Extract the [X, Y] coordinate from the center of the cell holding the provided text.  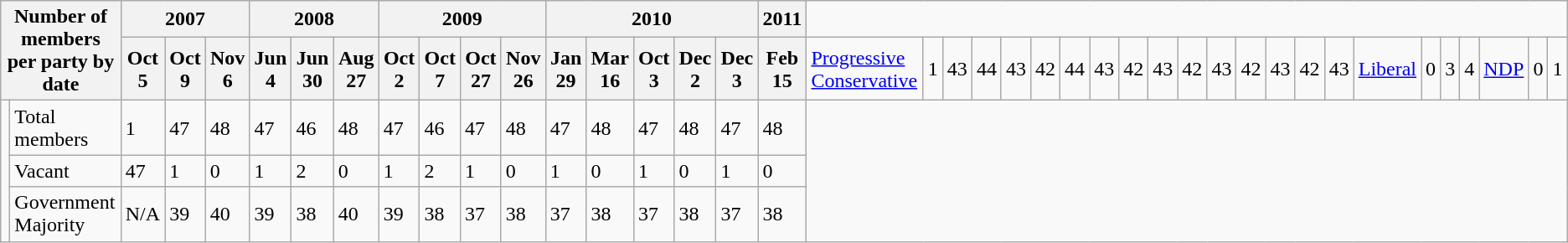
Oct 27 [481, 69]
Jan 29 [566, 69]
Jun 4 [271, 69]
Nov 6 [228, 69]
NDP [1504, 69]
N/A [142, 215]
Dec 3 [737, 69]
Nov 26 [523, 69]
Dec 2 [695, 69]
2010 [652, 19]
Jun 30 [312, 69]
Oct 3 [653, 69]
Vacant [65, 171]
3 [1451, 69]
Number of membersper party by date [60, 50]
2007 [185, 19]
Oct 2 [399, 69]
Aug 27 [356, 69]
Total members [65, 127]
Oct 9 [186, 69]
2009 [462, 19]
4 [1469, 69]
Oct 5 [142, 69]
Oct 7 [441, 69]
2011 [782, 19]
2008 [314, 19]
Mar 16 [610, 69]
Feb 15 [782, 69]
Liberal [1387, 69]
Government Majority [65, 215]
Progressive Conservative [864, 69]
